Determine the [X, Y] coordinate at the center of the cell enclosing the given text.  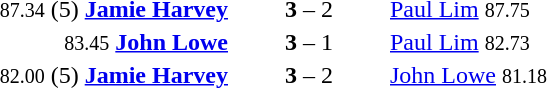
3 – 1 [308, 42]
